Pinpoint the cell where the given text exists, returning its [X, Y] midpoint coordinate. 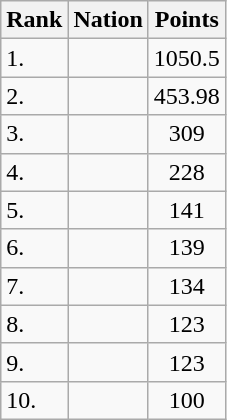
4. [34, 172]
3. [34, 134]
139 [186, 248]
Nation [108, 20]
7. [34, 286]
134 [186, 286]
228 [186, 172]
1050.5 [186, 58]
453.98 [186, 96]
9. [34, 362]
6. [34, 248]
309 [186, 134]
5. [34, 210]
Rank [34, 20]
8. [34, 324]
Points [186, 20]
10. [34, 400]
2. [34, 96]
1. [34, 58]
100 [186, 400]
141 [186, 210]
